Return the [x, y] coordinate for the center point of the cell that contains the specified text.  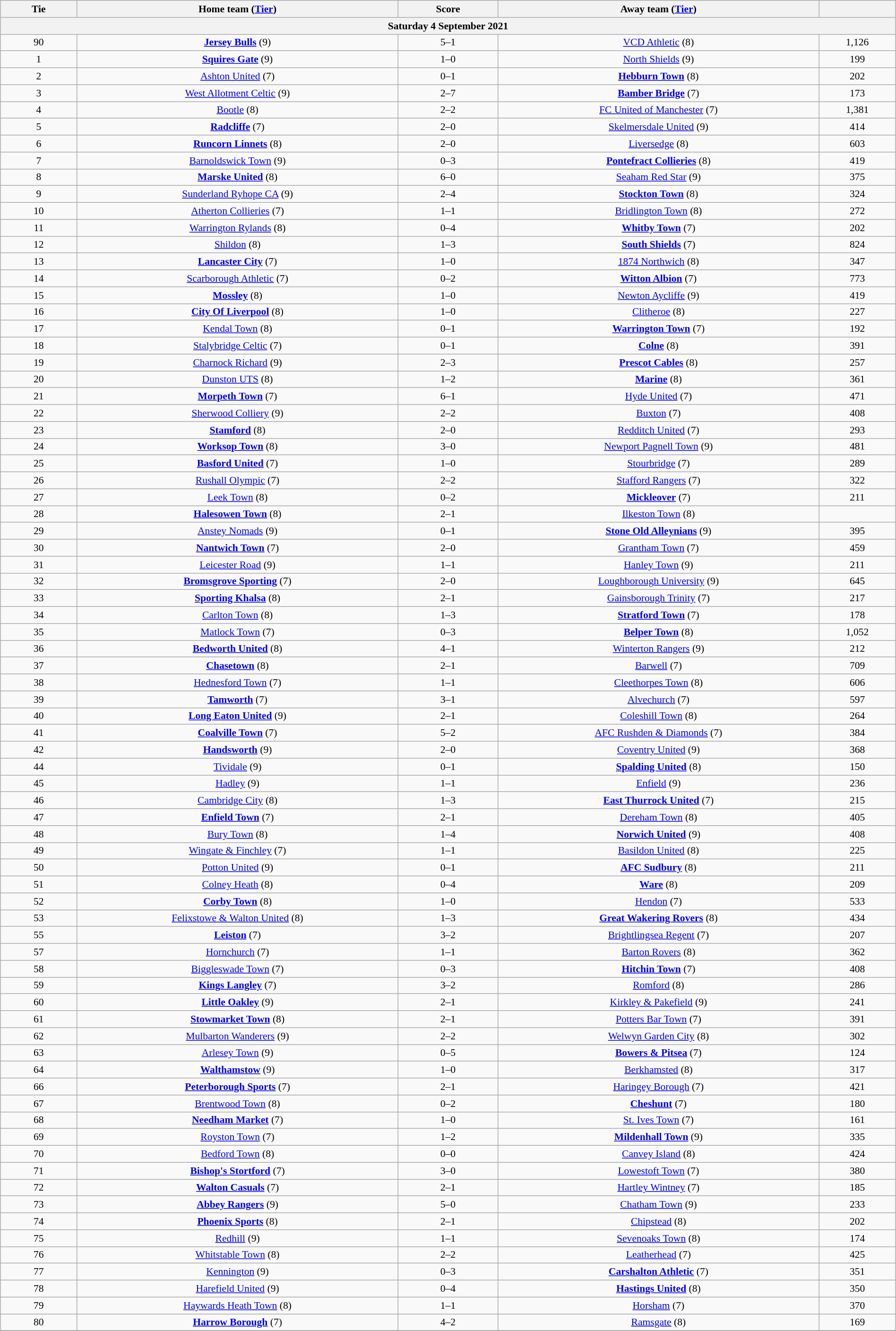
Ashton United (7) [237, 77]
Tamworth (7) [237, 700]
11 [39, 228]
Ramsgate (8) [659, 1322]
324 [857, 194]
79 [39, 1305]
Hanley Town (9) [659, 565]
Warrington Rylands (8) [237, 228]
Halesowen Town (8) [237, 514]
434 [857, 918]
405 [857, 817]
362 [857, 952]
773 [857, 278]
Bootle (8) [237, 110]
Loughborough University (9) [659, 581]
174 [857, 1238]
Mildenhall Town (9) [659, 1137]
Bishop's Stortford (7) [237, 1171]
69 [39, 1137]
67 [39, 1104]
215 [857, 801]
Cleethorpes Town (8) [659, 683]
2 [39, 77]
31 [39, 565]
Shildon (8) [237, 245]
Leek Town (8) [237, 497]
169 [857, 1322]
Berkhamsted (8) [659, 1070]
Hastings United (8) [659, 1289]
Basford United (7) [237, 464]
161 [857, 1120]
23 [39, 430]
AFC Rushden & Diamonds (7) [659, 733]
Ilkeston Town (8) [659, 514]
20 [39, 380]
72 [39, 1188]
73 [39, 1205]
Sunderland Ryhope CA (9) [237, 194]
471 [857, 397]
1874 Northwich (8) [659, 262]
5–1 [448, 43]
44 [39, 767]
Harrow Borough (7) [237, 1322]
150 [857, 767]
Coalville Town (7) [237, 733]
Barton Rovers (8) [659, 952]
17 [39, 329]
Buxton (7) [659, 413]
Newport Pagnell Town (9) [659, 447]
Liversedge (8) [659, 144]
Hednesford Town (7) [237, 683]
Dereham Town (8) [659, 817]
533 [857, 901]
425 [857, 1255]
1–4 [448, 834]
Sporting Khalsa (8) [237, 598]
VCD Athletic (8) [659, 43]
Stone Old Alleynians (9) [659, 531]
Saturday 4 September 2021 [448, 26]
Barwell (7) [659, 666]
Runcorn Linnets (8) [237, 144]
124 [857, 1053]
37 [39, 666]
Lowestoft Town (7) [659, 1171]
Wingate & Finchley (7) [237, 851]
Redditch United (7) [659, 430]
Sherwood Colliery (9) [237, 413]
Grantham Town (7) [659, 548]
Mossley (8) [237, 295]
414 [857, 127]
25 [39, 464]
33 [39, 598]
46 [39, 801]
Biggleswade Town (7) [237, 969]
28 [39, 514]
Barnoldswick Town (9) [237, 161]
Canvey Island (8) [659, 1154]
24 [39, 447]
26 [39, 481]
2–4 [448, 194]
30 [39, 548]
Carlton Town (8) [237, 615]
Hitchin Town (7) [659, 969]
Corby Town (8) [237, 901]
Jersey Bulls (9) [237, 43]
Anstey Nomads (9) [237, 531]
Bromsgrove Sporting (7) [237, 581]
350 [857, 1289]
Long Eaton United (9) [237, 716]
Ware (8) [659, 885]
Witton Albion (7) [659, 278]
City Of Liverpool (8) [237, 312]
192 [857, 329]
Potters Bar Town (7) [659, 1020]
481 [857, 447]
Marske United (8) [237, 177]
East Thurrock United (7) [659, 801]
2–3 [448, 363]
Lancaster City (7) [237, 262]
Winterton Rangers (9) [659, 649]
209 [857, 885]
74 [39, 1221]
35 [39, 632]
0–5 [448, 1053]
49 [39, 851]
32 [39, 581]
Great Wakering Rovers (8) [659, 918]
34 [39, 615]
302 [857, 1036]
60 [39, 1003]
St. Ives Town (7) [659, 1120]
78 [39, 1289]
51 [39, 885]
29 [39, 531]
Colney Heath (8) [237, 885]
6–0 [448, 177]
185 [857, 1188]
Stamford (8) [237, 430]
Kennington (9) [237, 1272]
Abbey Rangers (9) [237, 1205]
421 [857, 1087]
Kirkley & Pakefield (9) [659, 1003]
Score [448, 9]
Little Oakley (9) [237, 1003]
Haringey Borough (7) [659, 1087]
Stourbridge (7) [659, 464]
18 [39, 346]
Peterborough Sports (7) [237, 1087]
347 [857, 262]
16 [39, 312]
Horsham (7) [659, 1305]
Rushall Olympic (7) [237, 481]
1,052 [857, 632]
227 [857, 312]
50 [39, 868]
68 [39, 1120]
Norwich United (9) [659, 834]
Bury Town (8) [237, 834]
Squires Gate (9) [237, 60]
Prescot Cables (8) [659, 363]
66 [39, 1087]
351 [857, 1272]
Whitby Town (7) [659, 228]
9 [39, 194]
Clitheroe (8) [659, 312]
Bedford Town (8) [237, 1154]
824 [857, 245]
55 [39, 935]
Pontefract Collieries (8) [659, 161]
293 [857, 430]
77 [39, 1272]
Chatham Town (9) [659, 1205]
Hendon (7) [659, 901]
12 [39, 245]
Stratford Town (7) [659, 615]
384 [857, 733]
289 [857, 464]
233 [857, 1205]
606 [857, 683]
Marine (8) [659, 380]
603 [857, 144]
Bridlington Town (8) [659, 211]
70 [39, 1154]
64 [39, 1070]
Atherton Collieries (7) [237, 211]
Skelmersdale United (9) [659, 127]
241 [857, 1003]
Sevenoaks Town (8) [659, 1238]
Enfield (9) [659, 784]
Mickleover (7) [659, 497]
Chipstead (8) [659, 1221]
Spalding United (8) [659, 767]
Mulbarton Wanderers (9) [237, 1036]
459 [857, 548]
76 [39, 1255]
Leiston (7) [237, 935]
Hyde United (7) [659, 397]
370 [857, 1305]
38 [39, 683]
199 [857, 60]
58 [39, 969]
80 [39, 1322]
Hornchurch (7) [237, 952]
Alvechurch (7) [659, 700]
Brightlingsea Regent (7) [659, 935]
Dunston UTS (8) [237, 380]
8 [39, 177]
Felixstowe & Walton United (8) [237, 918]
Colne (8) [659, 346]
Away team (Tier) [659, 9]
Stafford Rangers (7) [659, 481]
40 [39, 716]
Matlock Town (7) [237, 632]
42 [39, 750]
Whitstable Town (8) [237, 1255]
Coventry United (9) [659, 750]
Welwyn Garden City (8) [659, 1036]
Cambridge City (8) [237, 801]
Newton Aycliffe (9) [659, 295]
62 [39, 1036]
Nantwich Town (7) [237, 548]
4 [39, 110]
61 [39, 1020]
Bedworth United (8) [237, 649]
1,381 [857, 110]
AFC Sudbury (8) [659, 868]
Walton Casuals (7) [237, 1188]
57 [39, 952]
Basildon United (8) [659, 851]
Scarborough Athletic (7) [237, 278]
10 [39, 211]
39 [39, 700]
207 [857, 935]
257 [857, 363]
4–1 [448, 649]
90 [39, 43]
North Shields (9) [659, 60]
1,126 [857, 43]
63 [39, 1053]
48 [39, 834]
South Shields (7) [659, 245]
27 [39, 497]
Stockton Town (8) [659, 194]
Leicester Road (9) [237, 565]
Coleshill Town (8) [659, 716]
Leatherhead (7) [659, 1255]
Bowers & Pitsea (7) [659, 1053]
Enfield Town (7) [237, 817]
236 [857, 784]
335 [857, 1137]
19 [39, 363]
597 [857, 700]
71 [39, 1171]
Seaham Red Star (9) [659, 177]
52 [39, 901]
0–0 [448, 1154]
368 [857, 750]
59 [39, 985]
Cheshunt (7) [659, 1104]
317 [857, 1070]
36 [39, 649]
3–1 [448, 700]
6–1 [448, 397]
264 [857, 716]
Worksop Town (8) [237, 447]
Redhill (9) [237, 1238]
4–2 [448, 1322]
395 [857, 531]
22 [39, 413]
Home team (Tier) [237, 9]
Arlesey Town (9) [237, 1053]
41 [39, 733]
47 [39, 817]
Harefield United (9) [237, 1289]
Stalybridge Celtic (7) [237, 346]
375 [857, 177]
Kings Langley (7) [237, 985]
Walthamstow (9) [237, 1070]
21 [39, 397]
75 [39, 1238]
645 [857, 581]
380 [857, 1171]
Stowmarket Town (8) [237, 1020]
Phoenix Sports (8) [237, 1221]
1 [39, 60]
361 [857, 380]
Romford (8) [659, 985]
Kendal Town (8) [237, 329]
225 [857, 851]
7 [39, 161]
45 [39, 784]
322 [857, 481]
Hebburn Town (8) [659, 77]
West Allotment Celtic (9) [237, 93]
180 [857, 1104]
13 [39, 262]
Warrington Town (7) [659, 329]
5–0 [448, 1205]
Charnock Richard (9) [237, 363]
Haywards Heath Town (8) [237, 1305]
14 [39, 278]
178 [857, 615]
Handsworth (9) [237, 750]
Hadley (9) [237, 784]
2–7 [448, 93]
FC United of Manchester (7) [659, 110]
Belper Town (8) [659, 632]
Tie [39, 9]
173 [857, 93]
212 [857, 649]
Gainsborough Trinity (7) [659, 598]
709 [857, 666]
Hartley Wintney (7) [659, 1188]
Chasetown (8) [237, 666]
Royston Town (7) [237, 1137]
Brentwood Town (8) [237, 1104]
286 [857, 985]
Radcliffe (7) [237, 127]
Potton United (9) [237, 868]
5–2 [448, 733]
5 [39, 127]
3 [39, 93]
Bamber Bridge (7) [659, 93]
272 [857, 211]
53 [39, 918]
424 [857, 1154]
Tividale (9) [237, 767]
15 [39, 295]
Morpeth Town (7) [237, 397]
Carshalton Athletic (7) [659, 1272]
6 [39, 144]
Needham Market (7) [237, 1120]
217 [857, 598]
